Locate the cell with the specified text and output its [x, y] center coordinate. 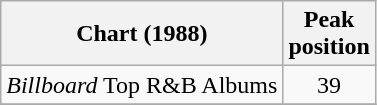
39 [329, 85]
Chart (1988) [142, 34]
Peakposition [329, 34]
Billboard Top R&B Albums [142, 85]
